Return [x, y] of the center of cell containing provided text 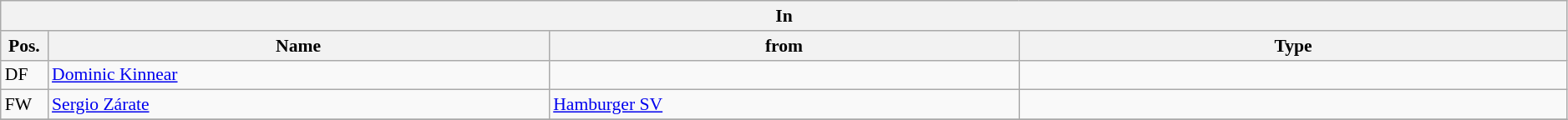
Type [1293, 46]
Sergio Zárate [298, 105]
In [784, 16]
Dominic Kinnear [298, 75]
from [784, 46]
DF [24, 75]
Pos. [24, 46]
Name [298, 46]
FW [24, 105]
Hamburger SV [784, 105]
